Identify which cell holds the provided text, then report its (X, Y) central coordinate. 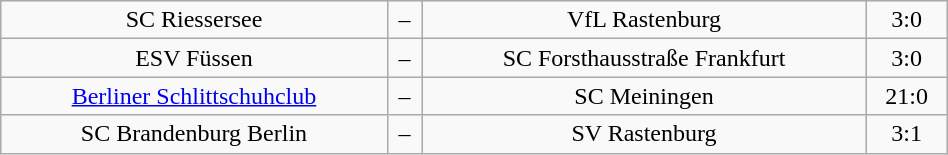
VfL Rastenburg (644, 20)
SV Rastenburg (644, 134)
SC Forsthausstraße Frankfurt (644, 58)
SC Meiningen (644, 96)
21:0 (906, 96)
ESV Füssen (194, 58)
3:1 (906, 134)
Berliner Schlittschuhclub (194, 96)
SC Brandenburg Berlin (194, 134)
SC Riessersee (194, 20)
